Output the (x, y) coordinate of the center of the cell containing the given text.  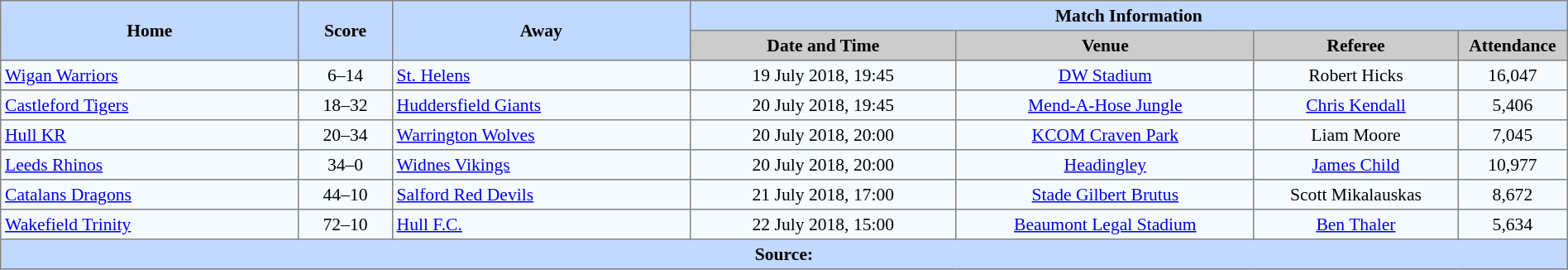
Wigan Warriors (150, 75)
Venue (1105, 46)
20 July 2018, 19:45 (823, 105)
Salford Red Devils (541, 195)
Warrington Wolves (541, 135)
19 July 2018, 19:45 (823, 75)
Date and Time (823, 46)
Stade Gilbert Brutus (1105, 195)
Chris Kendall (1355, 105)
Hull KR (150, 135)
Liam Moore (1355, 135)
Mend-A-Hose Jungle (1105, 105)
18–32 (346, 105)
James Child (1355, 165)
Score (346, 31)
5,406 (1513, 105)
8,672 (1513, 195)
7,045 (1513, 135)
DW Stadium (1105, 75)
10,977 (1513, 165)
Match Information (1128, 16)
16,047 (1513, 75)
Away (541, 31)
Home (150, 31)
Huddersfield Giants (541, 105)
Source: (784, 254)
Hull F.C. (541, 224)
Castleford Tigers (150, 105)
22 July 2018, 15:00 (823, 224)
Headingley (1105, 165)
34–0 (346, 165)
Catalans Dragons (150, 195)
Scott Mikalauskas (1355, 195)
Beaumont Legal Stadium (1105, 224)
Robert Hicks (1355, 75)
Leeds Rhinos (150, 165)
Referee (1355, 46)
44–10 (346, 195)
72–10 (346, 224)
Ben Thaler (1355, 224)
St. Helens (541, 75)
Widnes Vikings (541, 165)
KCOM Craven Park (1105, 135)
Attendance (1513, 46)
Wakefield Trinity (150, 224)
6–14 (346, 75)
21 July 2018, 17:00 (823, 195)
5,634 (1513, 224)
20–34 (346, 135)
